Locate the cell with the specified text and output its [x, y] center coordinate. 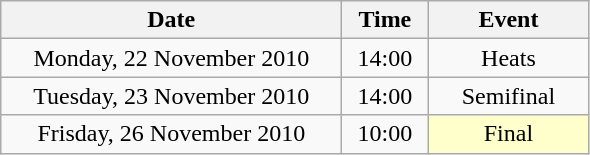
10:00 [385, 134]
Event [508, 20]
Heats [508, 58]
Final [508, 134]
Frisday, 26 November 2010 [172, 134]
Monday, 22 November 2010 [172, 58]
Time [385, 20]
Tuesday, 23 November 2010 [172, 96]
Semifinal [508, 96]
Date [172, 20]
